Pinpoint the cell where the given text exists, returning its [X, Y] midpoint coordinate. 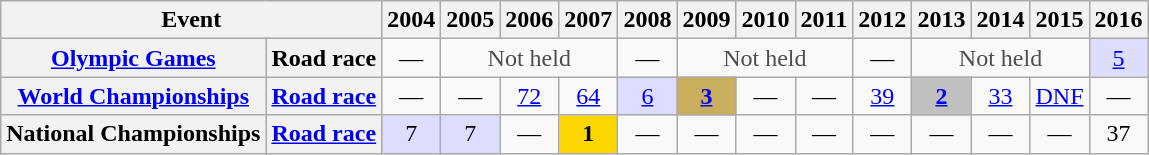
64 [588, 96]
2010 [766, 20]
Olympic Games [134, 58]
2011 [824, 20]
2 [942, 96]
DNF [1060, 96]
2007 [588, 20]
National Championships [134, 134]
2004 [412, 20]
2013 [942, 20]
39 [882, 96]
2012 [882, 20]
5 [1118, 58]
3 [706, 96]
2015 [1060, 20]
1 [588, 134]
Event [192, 20]
2005 [470, 20]
72 [530, 96]
2008 [648, 20]
37 [1118, 134]
World Championships [134, 96]
2009 [706, 20]
6 [648, 96]
33 [1000, 96]
2016 [1118, 20]
2014 [1000, 20]
2006 [530, 20]
